Extract the [x, y] coordinate from the center of the cell holding the provided text.  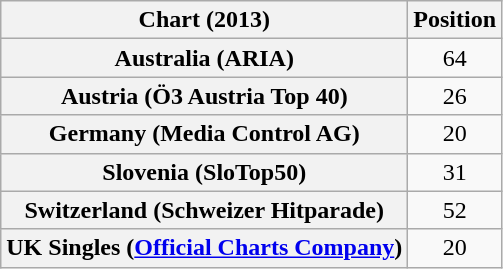
31 [455, 172]
Chart (2013) [204, 20]
Switzerland (Schweizer Hitparade) [204, 210]
Position [455, 20]
Australia (ARIA) [204, 58]
52 [455, 210]
UK Singles (Official Charts Company) [204, 248]
Slovenia (SloTop50) [204, 172]
26 [455, 96]
64 [455, 58]
Germany (Media Control AG) [204, 134]
Austria (Ö3 Austria Top 40) [204, 96]
